Identify which cell holds the provided text, then report its [X, Y] central coordinate. 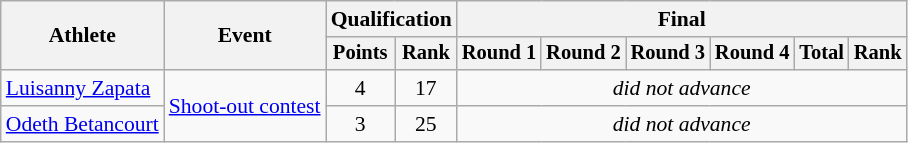
Round 3 [668, 54]
17 [426, 88]
3 [360, 124]
Athlete [82, 36]
Total [822, 54]
Final [682, 19]
Shoot-out contest [245, 106]
Event [245, 36]
Luisanny Zapata [82, 88]
25 [426, 124]
Points [360, 54]
Qualification [392, 19]
4 [360, 88]
Round 4 [752, 54]
Odeth Betancourt [82, 124]
Round 1 [499, 54]
Round 2 [583, 54]
